Extract the [x, y] coordinate from the center of the cell holding the provided text.  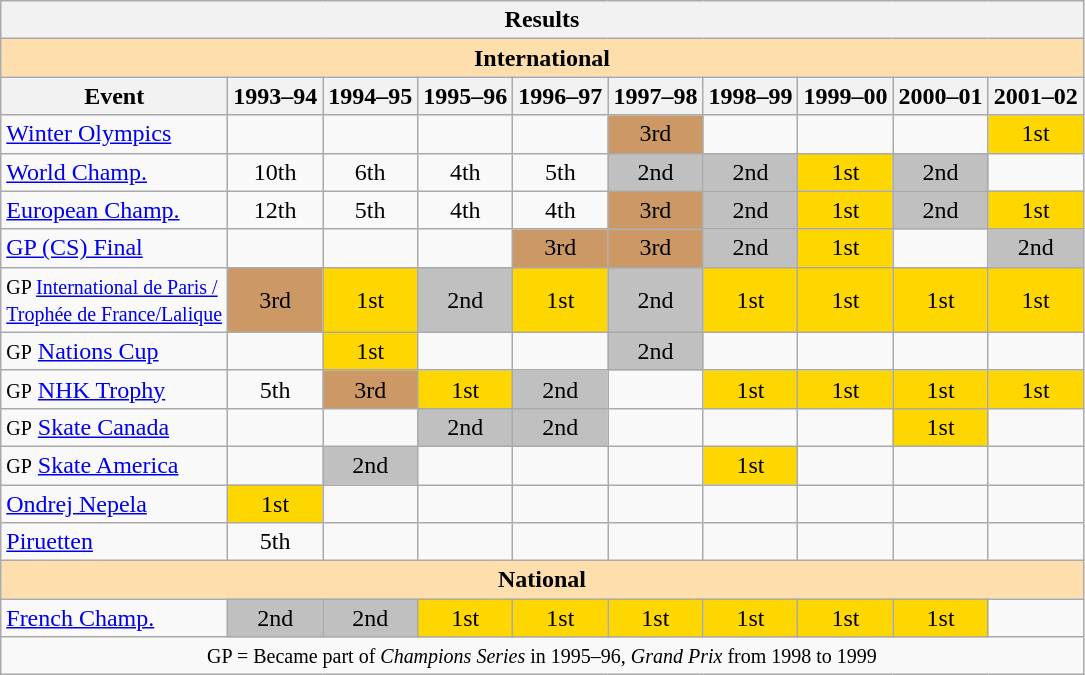
GP NHK Trophy [114, 389]
World Champ. [114, 172]
1993–94 [276, 96]
GP = Became part of Champions Series in 1995–96, Grand Prix from 1998 to 1999 [542, 656]
1997–98 [656, 96]
International [542, 58]
Event [114, 96]
GP (CS) Final [114, 248]
10th [276, 172]
2000–01 [940, 96]
2001–02 [1036, 96]
Ondrej Nepela [114, 503]
European Champ. [114, 210]
1999–00 [846, 96]
6th [370, 172]
Results [542, 20]
GP International de Paris / Trophée de France/Lalique [114, 300]
1998–99 [750, 96]
French Champ. [114, 618]
Piruetten [114, 542]
12th [276, 210]
GP Skate Canada [114, 427]
1994–95 [370, 96]
GP Skate America [114, 465]
GP Nations Cup [114, 351]
1995–96 [466, 96]
Winter Olympics [114, 134]
National [542, 580]
1996–97 [560, 96]
